Detect which cell encompasses the target text, then output its (x, y) center coordinate. 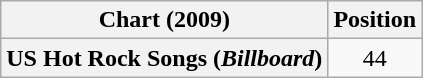
US Hot Rock Songs (Billboard) (164, 58)
44 (375, 58)
Position (375, 20)
Chart (2009) (164, 20)
